Determine the [X, Y] coordinate at the center of the cell enclosing the given text.  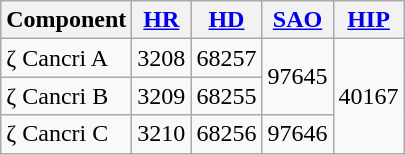
HIP [368, 20]
SAO [298, 20]
3208 [162, 58]
68256 [226, 134]
ζ Cancri B [66, 96]
97646 [298, 134]
97645 [298, 77]
ζ Cancri A [66, 58]
Component [66, 20]
ζ Cancri C [66, 134]
3210 [162, 134]
68257 [226, 58]
HR [162, 20]
HD [226, 20]
40167 [368, 96]
3209 [162, 96]
68255 [226, 96]
